Find where the given text appears and provide that cell's center as [x, y] coordinate. 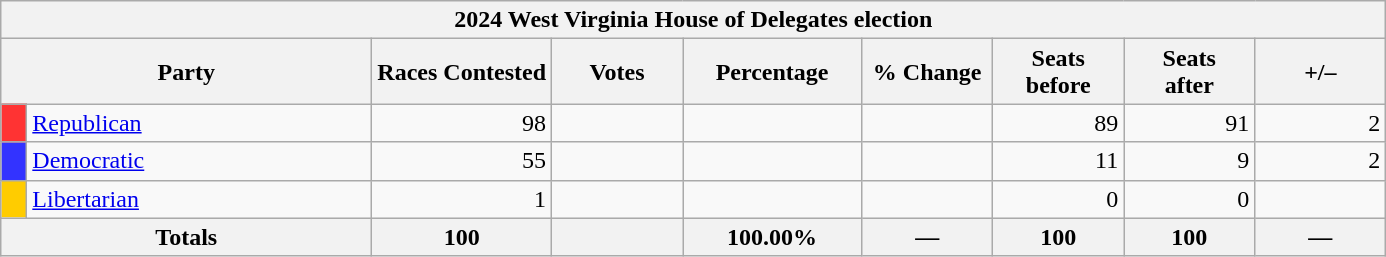
Races Contested [462, 72]
1 [462, 199]
Seatsbefore [1058, 72]
Democratic [200, 161]
% Change [928, 72]
Totals [186, 237]
11 [1058, 161]
91 [1190, 123]
Votes [618, 72]
Party [186, 72]
55 [462, 161]
9 [1190, 161]
2024 West Virginia House of Delegates election [694, 20]
98 [462, 123]
Percentage [772, 72]
Libertarian [200, 199]
89 [1058, 123]
Seatsafter [1190, 72]
100.00% [772, 237]
Republican [200, 123]
+/– [1320, 72]
